Provide the (x, y) coordinate of the cell's center where the given text is located.  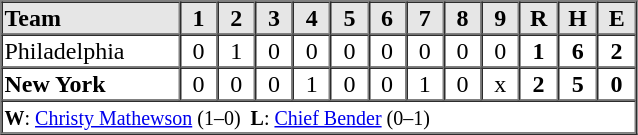
E (616, 18)
New York (91, 84)
7 (425, 18)
Philadelphia (91, 50)
x (500, 84)
4 (312, 18)
3 (274, 18)
9 (500, 18)
Team (91, 18)
H (578, 18)
W: Christy Mathewson (1–0) L: Chief Bender (0–1) (319, 116)
8 (463, 18)
R (538, 18)
